Return [X, Y] of the center of cell containing provided text 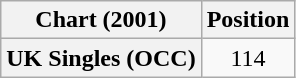
Chart (2001) [101, 20]
114 [248, 58]
Position [248, 20]
UK Singles (OCC) [101, 58]
